Provide the (x, y) coordinate of the cell's center where the given text is located.  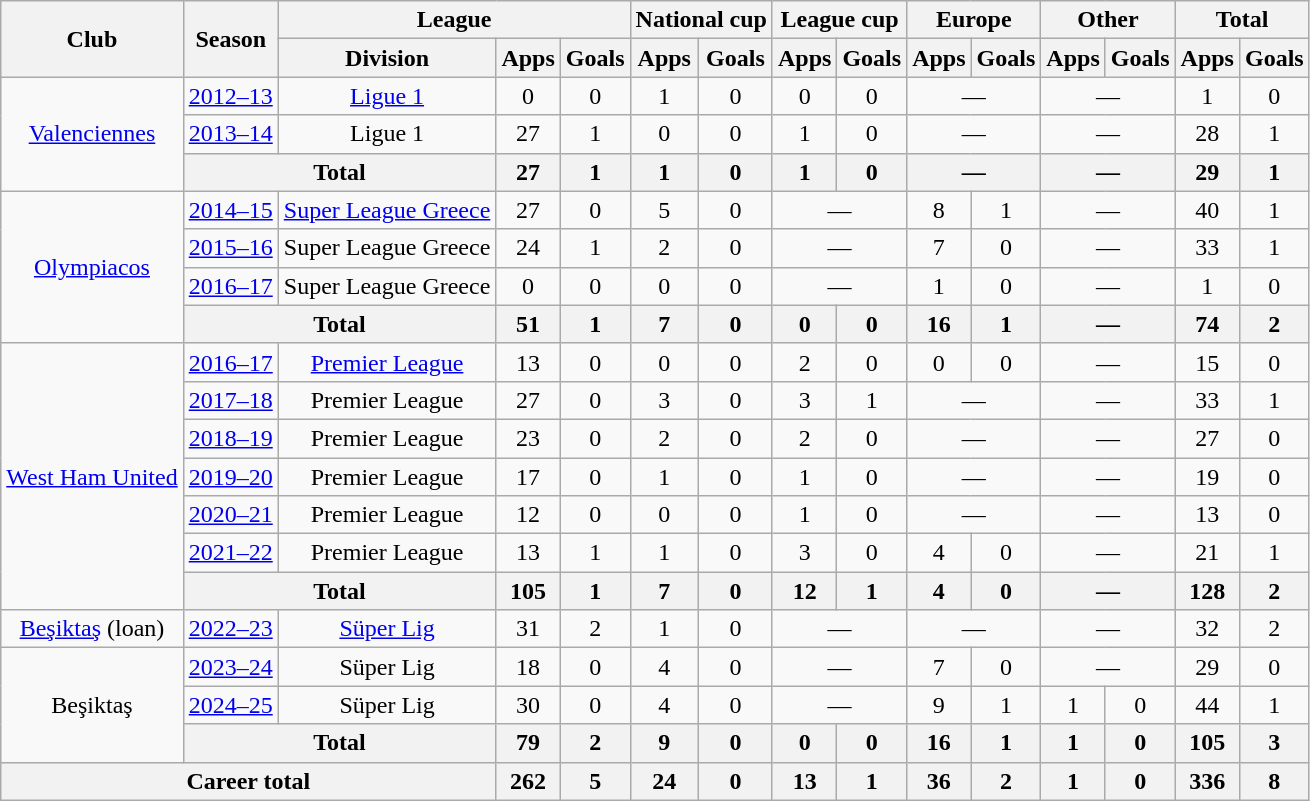
44 (1207, 705)
Division (387, 58)
79 (528, 743)
Europe (974, 20)
Valenciennes (92, 134)
15 (1207, 362)
21 (1207, 553)
2013–14 (230, 134)
2021–22 (230, 553)
30 (528, 705)
Career total (248, 781)
2019–20 (230, 477)
League cup (839, 20)
2015–16 (230, 248)
128 (1207, 591)
51 (528, 324)
31 (528, 629)
40 (1207, 210)
32 (1207, 629)
Olympiacos (92, 267)
Club (92, 39)
19 (1207, 477)
Beşiktaş (92, 705)
League (454, 20)
2014–15 (230, 210)
West Ham United (92, 476)
17 (528, 477)
Beşiktaş (loan) (92, 629)
28 (1207, 134)
2024–25 (230, 705)
Season (230, 39)
18 (528, 667)
National cup (701, 20)
2022–23 (230, 629)
2023–24 (230, 667)
74 (1207, 324)
2018–19 (230, 438)
262 (528, 781)
36 (939, 781)
23 (528, 438)
2012–13 (230, 96)
336 (1207, 781)
2017–18 (230, 400)
Other (1108, 20)
2020–21 (230, 515)
